Locate the cell with the specified text and output its [X, Y] center coordinate. 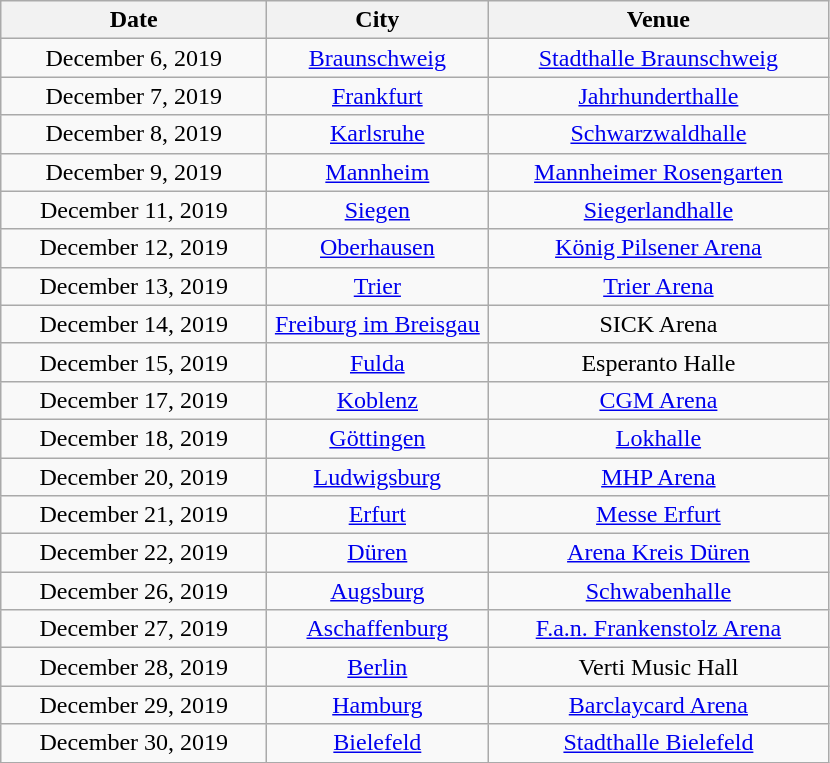
Stadthalle Bielefeld [658, 743]
December 22, 2019 [134, 553]
December 11, 2019 [134, 210]
Schwarzwaldhalle [658, 134]
Barclaycard Arena [658, 705]
Trier [378, 286]
SICK Arena [658, 324]
Schwabenhalle [658, 591]
Trier Arena [658, 286]
König Pilsener Arena [658, 248]
Düren [378, 553]
December 9, 2019 [134, 172]
Esperanto Halle [658, 362]
Messe Erfurt [658, 515]
December 26, 2019 [134, 591]
Ludwigsburg [378, 477]
Hamburg [378, 705]
Berlin [378, 667]
December 14, 2019 [134, 324]
Freiburg im Breisgau [378, 324]
Fulda [378, 362]
Mannheimer Rosengarten [658, 172]
December 15, 2019 [134, 362]
December 8, 2019 [134, 134]
December 17, 2019 [134, 400]
Jahrhunderthalle [658, 96]
Arena Kreis Düren [658, 553]
Stadthalle Braunschweig [658, 58]
Göttingen [378, 438]
MHP Arena [658, 477]
Frankfurt [378, 96]
December 30, 2019 [134, 743]
December 29, 2019 [134, 705]
Braunschweig [378, 58]
December 12, 2019 [134, 248]
December 6, 2019 [134, 58]
Lokhalle [658, 438]
Karlsruhe [378, 134]
Mannheim [378, 172]
December 13, 2019 [134, 286]
Augsburg [378, 591]
December 21, 2019 [134, 515]
Verti Music Hall [658, 667]
F.a.n. Frankenstolz Arena [658, 629]
December 28, 2019 [134, 667]
City [378, 20]
December 20, 2019 [134, 477]
December 18, 2019 [134, 438]
Koblenz [378, 400]
December 27, 2019 [134, 629]
December 7, 2019 [134, 96]
Oberhausen [378, 248]
Bielefeld [378, 743]
Aschaffenburg [378, 629]
Erfurt [378, 515]
CGM Arena [658, 400]
Siegerlandhalle [658, 210]
Date [134, 20]
Venue [658, 20]
Siegen [378, 210]
